Return the (x, y) coordinate for the center point of the cell that contains the specified text.  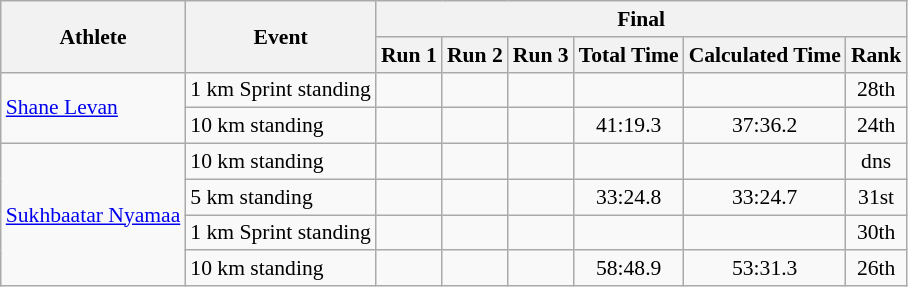
Rank (876, 55)
53:31.3 (765, 269)
41:19.3 (629, 126)
24th (876, 126)
Sukhbaatar Nyamaa (94, 215)
Event (280, 36)
Run 3 (541, 55)
58:48.9 (629, 269)
Calculated Time (765, 55)
28th (876, 90)
31st (876, 197)
Total Time (629, 55)
26th (876, 269)
Run 2 (475, 55)
dns (876, 162)
33:24.7 (765, 197)
5 km standing (280, 197)
Athlete (94, 36)
30th (876, 233)
Run 1 (409, 55)
Shane Levan (94, 108)
33:24.8 (629, 197)
Final (641, 19)
37:36.2 (765, 126)
